Determine the [x, y] coordinate at the center of the cell enclosing the given text.  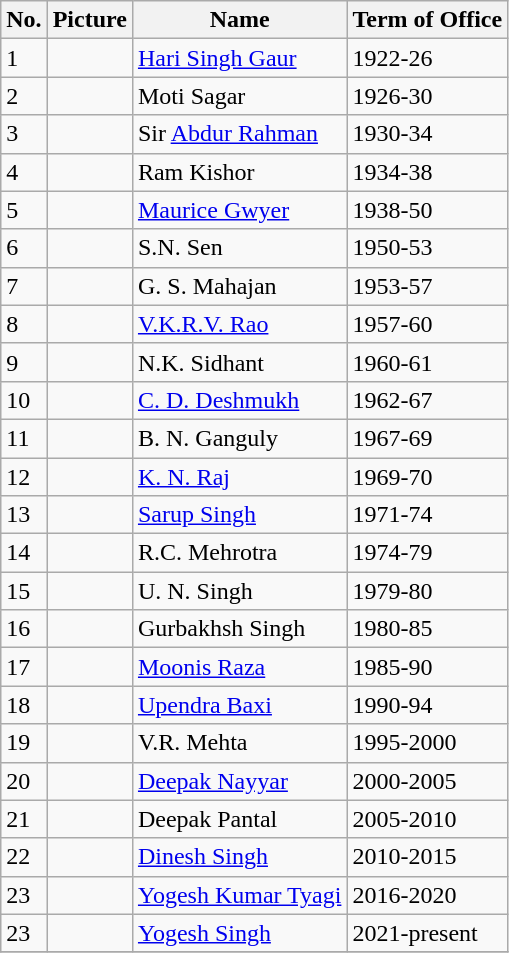
1985-90 [428, 667]
16 [24, 629]
Dinesh Singh [239, 857]
1979-80 [428, 591]
Gurbakhsh Singh [239, 629]
Sir Abdur Rahman [239, 134]
2 [24, 96]
12 [24, 477]
C. D. Deshmukh [239, 400]
1930-34 [428, 134]
1938-50 [428, 210]
V.K.R.V. Rao [239, 324]
Picture [90, 20]
Term of Office [428, 20]
K. N. Raj [239, 477]
18 [24, 705]
2021-present [428, 933]
7 [24, 286]
Sarup Singh [239, 515]
2016-2020 [428, 895]
20 [24, 781]
1980-85 [428, 629]
Ram Kishor [239, 172]
3 [24, 134]
1957-60 [428, 324]
Yogesh Kumar Tyagi [239, 895]
19 [24, 743]
1960-61 [428, 362]
1953-57 [428, 286]
13 [24, 515]
8 [24, 324]
U. N. Singh [239, 591]
G. S. Mahajan [239, 286]
1926-30 [428, 96]
Yogesh Singh [239, 933]
Hari Singh Gaur [239, 58]
4 [24, 172]
14 [24, 553]
21 [24, 819]
Deepak Nayyar [239, 781]
1922-26 [428, 58]
1990-94 [428, 705]
17 [24, 667]
V.R. Mehta [239, 743]
2000-2005 [428, 781]
1969-70 [428, 477]
22 [24, 857]
5 [24, 210]
Moti Sagar [239, 96]
N.K. Sidhant [239, 362]
Deepak Pantal [239, 819]
B. N. Ganguly [239, 438]
1974-79 [428, 553]
1971-74 [428, 515]
Name [239, 20]
10 [24, 400]
1962-67 [428, 400]
9 [24, 362]
1995-2000 [428, 743]
11 [24, 438]
S.N. Sen [239, 248]
1 [24, 58]
15 [24, 591]
2010-2015 [428, 857]
No. [24, 20]
R.C. Mehrotra [239, 553]
2005-2010 [428, 819]
1934-38 [428, 172]
Maurice Gwyer [239, 210]
Moonis Raza [239, 667]
6 [24, 248]
1950-53 [428, 248]
Upendra Baxi [239, 705]
1967-69 [428, 438]
